Provide the (X, Y) coordinate of the cell's center where the given text is located.  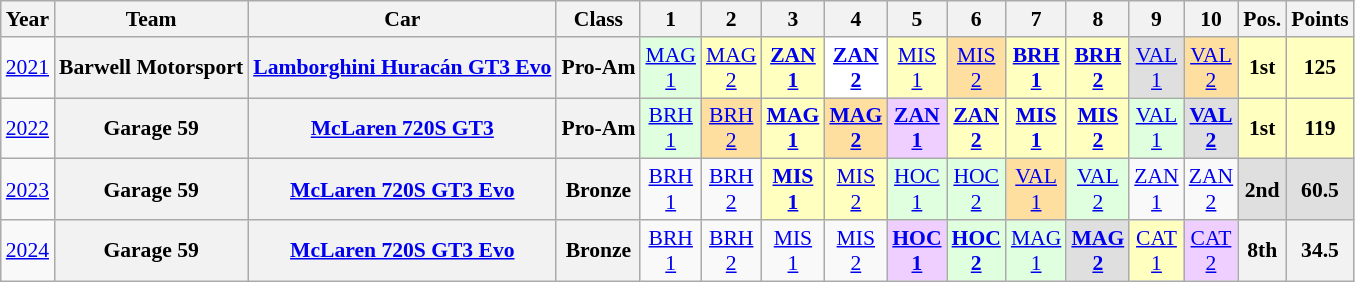
3 (792, 19)
7 (1036, 19)
10 (1211, 19)
Year (28, 19)
1 (670, 19)
2021 (28, 68)
Barwell Motorsport (151, 68)
9 (1156, 19)
Lamborghini Huracán GT3 Evo (402, 68)
Pos. (1262, 19)
2022 (28, 128)
4 (856, 19)
60.5 (1320, 190)
Points (1320, 19)
Class (598, 19)
VAL 2 (1211, 68)
2nd (1262, 190)
8 (1098, 19)
119 (1320, 128)
CAT1 (1156, 250)
Team (151, 19)
6 (976, 19)
34.5 (1320, 250)
8th (1262, 250)
CAT2 (1211, 250)
2 (732, 19)
2023 (28, 190)
2024 (28, 250)
Car (402, 19)
5 (916, 19)
125 (1320, 68)
McLaren 720S GT3 (402, 128)
